Detect which cell encompasses the target text, then output its [x, y] center coordinate. 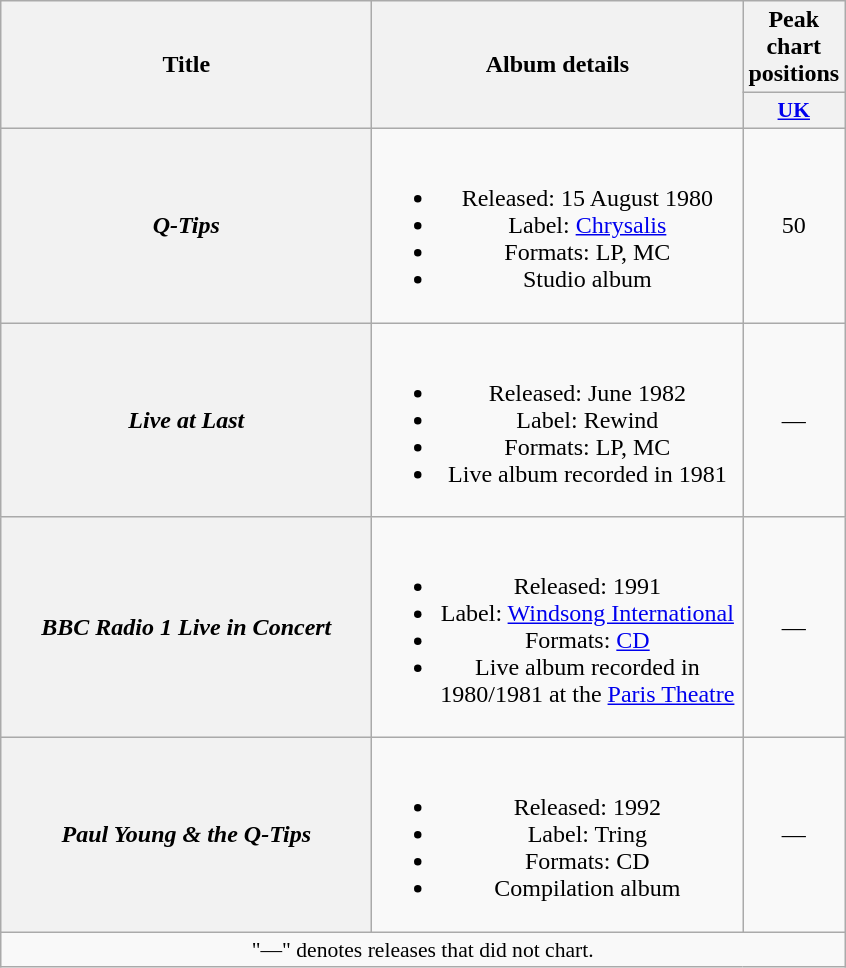
Live at Last [186, 419]
Released: 1992Label: TringFormats: CDCompilation album [558, 835]
Released: 15 August 1980Label: ChrysalisFormats: LP, MCStudio album [558, 225]
BBC Radio 1 Live in Concert [186, 628]
Q-Tips [186, 225]
Paul Young & the Q-Tips [186, 835]
"—" denotes releases that did not chart. [423, 950]
Peak chart positions [794, 47]
UK [794, 111]
Album details [558, 65]
Released: 1991Label: Windsong InternationalFormats: CDLive album recorded in 1980/1981 at the Paris Theatre [558, 628]
50 [794, 225]
Released: June 1982Label: RewindFormats: LP, MCLive album recorded in 1981 [558, 419]
Title [186, 65]
